Return [x, y] of the center of cell containing provided text 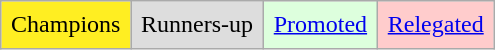
Champions [66, 25]
Runners-up [198, 25]
Promoted [320, 25]
Relegated [436, 25]
